Scan for the cell matching the given text and deliver its [X, Y] coordinate at center. 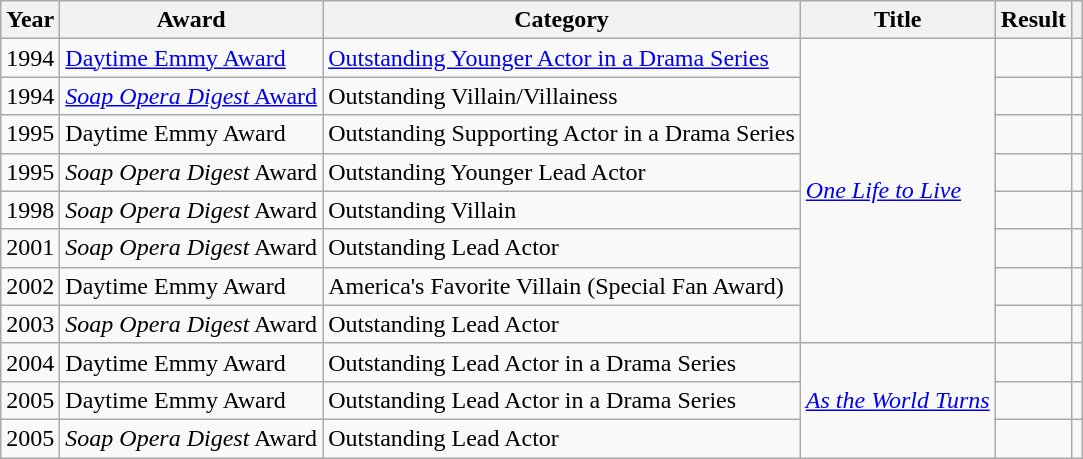
As the World Turns [898, 400]
Outstanding Younger Actor in a Drama Series [562, 58]
Outstanding Supporting Actor in a Drama Series [562, 134]
1998 [30, 210]
Outstanding Younger Lead Actor [562, 172]
Result [1033, 20]
Outstanding Villain/Villainess [562, 96]
Category [562, 20]
Award [192, 20]
Title [898, 20]
One Life to Live [898, 191]
Year [30, 20]
2003 [30, 324]
Outstanding Villain [562, 210]
America's Favorite Villain (Special Fan Award) [562, 286]
2002 [30, 286]
2004 [30, 362]
2001 [30, 248]
